From the cell containing the given text, extract its center point as (x, y) coordinate. 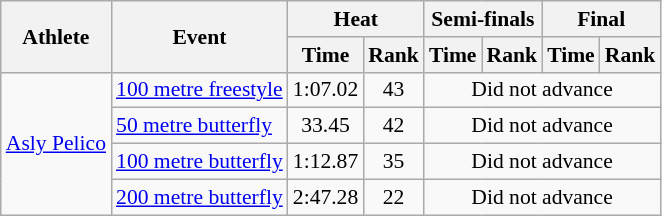
Athlete (56, 36)
35 (394, 162)
1:12.87 (326, 162)
1:07.02 (326, 90)
Heat (356, 19)
Asly Pelico (56, 143)
100 metre butterfly (200, 162)
2:47.28 (326, 197)
Semi-finals (483, 19)
33.45 (326, 126)
100 metre freestyle (200, 90)
50 metre butterfly (200, 126)
22 (394, 197)
Event (200, 36)
200 metre butterfly (200, 197)
43 (394, 90)
42 (394, 126)
Final (601, 19)
